Provide the (X, Y) coordinate of the cell's center where the given text is located.  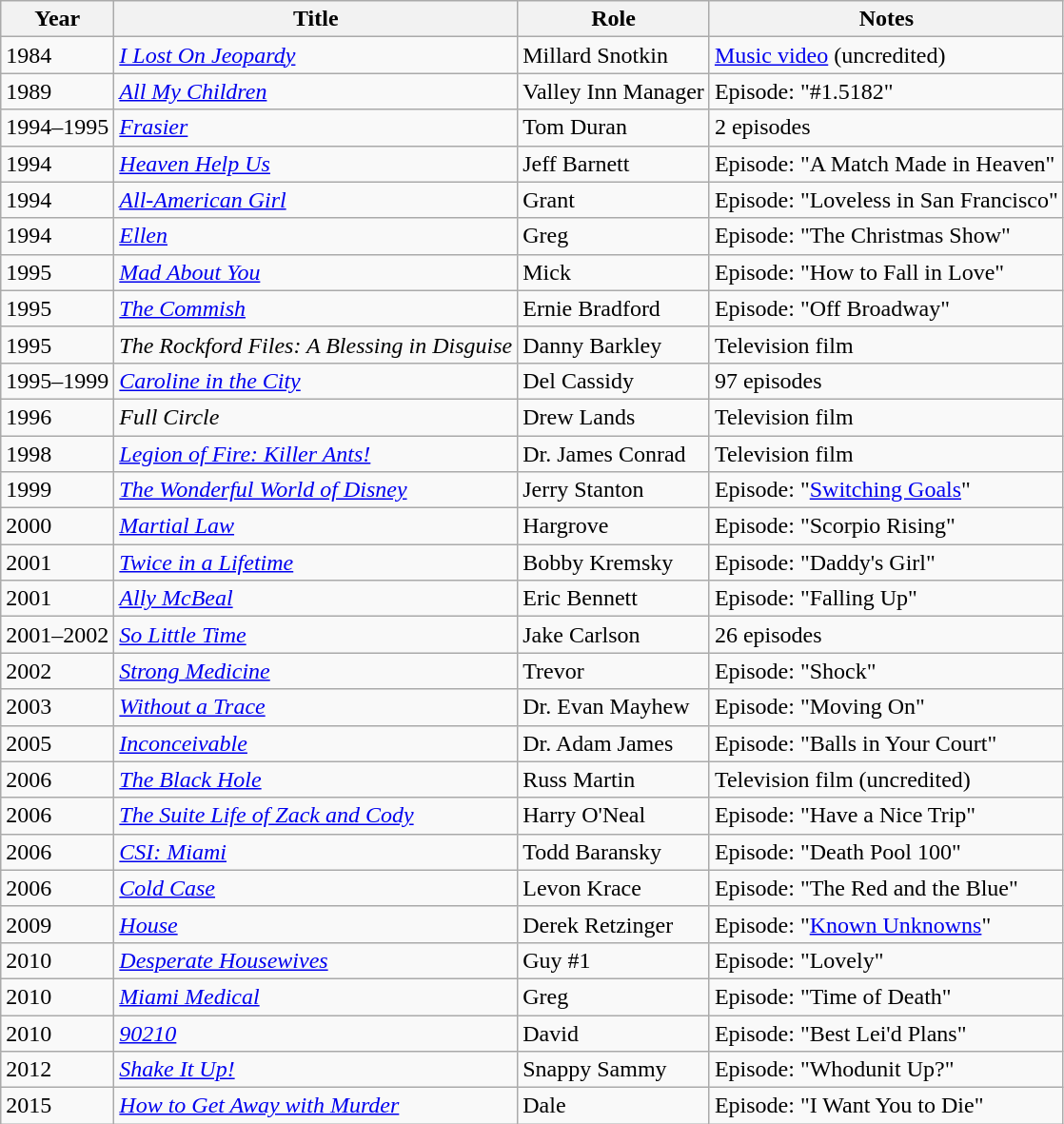
Episode: "Death Pool 100" (886, 852)
Grant (614, 200)
Episode: "#1.5182" (886, 91)
Harry O'Neal (614, 816)
26 episodes (886, 635)
Episode: "Shock" (886, 671)
Mick (614, 272)
Tom Duran (614, 128)
Episode: "Best Lei'd Plans" (886, 1033)
1999 (57, 490)
Episode: "Daddy's Girl" (886, 562)
Episode: "Falling Up" (886, 599)
Episode: "Moving On" (886, 707)
Episode: "Lovely" (886, 960)
2000 (57, 526)
Martial Law (316, 526)
Shake It Up! (316, 1070)
Snappy Sammy (614, 1070)
Dr. Evan Mayhew (614, 707)
Episode: "Have a Nice Trip" (886, 816)
Mad About You (316, 272)
So Little Time (316, 635)
The Rockford Files: A Blessing in Disguise (316, 345)
Guy #1 (614, 960)
The Suite Life of Zack and Cody (316, 816)
2005 (57, 743)
Inconceivable (316, 743)
Desperate Housewives (316, 960)
Episode: "A Match Made in Heaven" (886, 164)
1995–1999 (57, 381)
2015 (57, 1106)
Episode: "Loveless in San Francisco" (886, 200)
Legion of Fire: Killer Ants! (316, 454)
Episode: "The Christmas Show" (886, 236)
Episode: "Known Unknowns" (886, 924)
Episode: "How to Fall in Love" (886, 272)
Episode: "Whodunit Up?" (886, 1070)
1998 (57, 454)
Ernie Bradford (614, 308)
Drew Lands (614, 417)
Miami Medical (316, 996)
2 episodes (886, 128)
Bobby Kremsky (614, 562)
1984 (57, 55)
House (316, 924)
Strong Medicine (316, 671)
All-American Girl (316, 200)
Dr. Adam James (614, 743)
I Lost On Jeopardy (316, 55)
David (614, 1033)
Without a Trace (316, 707)
Episode: "Switching Goals" (886, 490)
Episode: "I Want You to Die" (886, 1106)
97 episodes (886, 381)
1996 (57, 417)
Music video (uncredited) (886, 55)
2001–2002 (57, 635)
Episode: "The Red and the Blue" (886, 888)
2002 (57, 671)
90210 (316, 1033)
Todd Baransky (614, 852)
Twice in a Lifetime (316, 562)
All My Children (316, 91)
2009 (57, 924)
Valley Inn Manager (614, 91)
2012 (57, 1070)
Del Cassidy (614, 381)
How to Get Away with Murder (316, 1106)
1994–1995 (57, 128)
Episode: "Off Broadway" (886, 308)
Jake Carlson (614, 635)
Full Circle (316, 417)
Levon Krace (614, 888)
The Black Hole (316, 779)
Episode: "Scorpio Rising" (886, 526)
Millard Snotkin (614, 55)
Dr. James Conrad (614, 454)
Trevor (614, 671)
Ally McBeal (316, 599)
Ellen (316, 236)
The Commish (316, 308)
2003 (57, 707)
Jerry Stanton (614, 490)
Year (57, 19)
Cold Case (316, 888)
Danny Barkley (614, 345)
Role (614, 19)
Frasier (316, 128)
Eric Bennett (614, 599)
CSI: Miami (316, 852)
Episode: "Time of Death" (886, 996)
Caroline in the City (316, 381)
Heaven Help Us (316, 164)
Episode: "Balls in Your Court" (886, 743)
Title (316, 19)
1989 (57, 91)
Television film (uncredited) (886, 779)
Hargrove (614, 526)
Derek Retzinger (614, 924)
Notes (886, 19)
Dale (614, 1106)
Russ Martin (614, 779)
The Wonderful World of Disney (316, 490)
Jeff Barnett (614, 164)
